Extract the (X, Y) coordinate from the center of the cell holding the provided text.  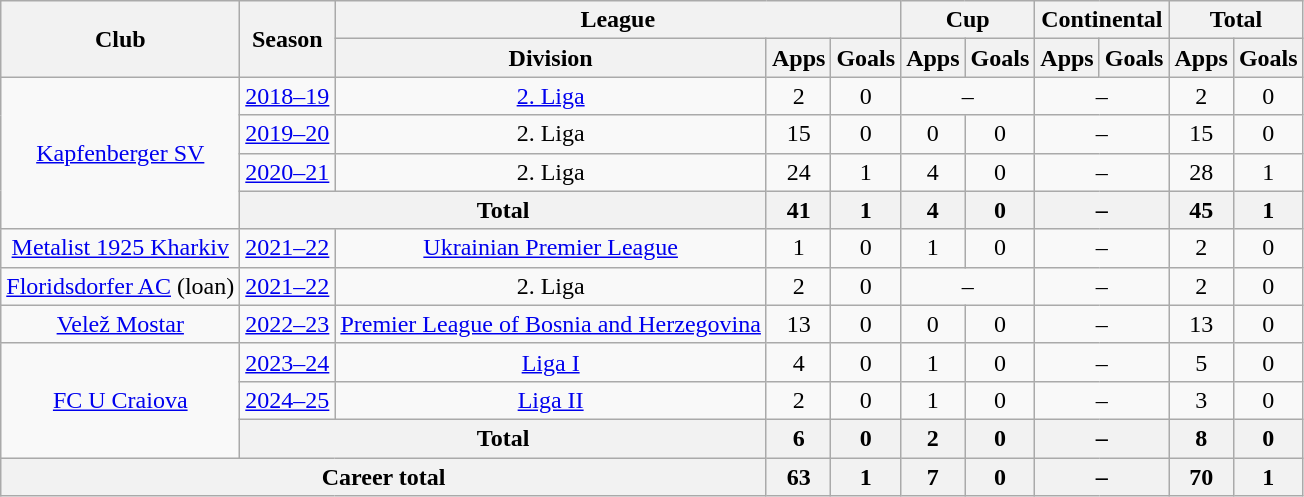
Metalist 1925 Kharkiv (120, 248)
Club (120, 39)
Ukrainian Premier League (551, 248)
5 (1201, 362)
Kapfenberger SV (120, 153)
Liga I (551, 362)
FC U Craiova (120, 400)
Liga II (551, 400)
63 (798, 477)
Division (551, 58)
6 (798, 438)
2023–24 (288, 362)
Floridsdorfer AC (loan) (120, 286)
2020–21 (288, 172)
2018–19 (288, 96)
8 (1201, 438)
24 (798, 172)
Velež Mostar (120, 324)
League (618, 20)
7 (933, 477)
2022–23 (288, 324)
45 (1201, 210)
2024–25 (288, 400)
Career total (384, 477)
Cup (968, 20)
41 (798, 210)
Premier League of Bosnia and Herzegovina (551, 324)
Continental (1102, 20)
3 (1201, 400)
70 (1201, 477)
2019–20 (288, 134)
Season (288, 39)
28 (1201, 172)
